Locate the cell with the specified text and output its [X, Y] center coordinate. 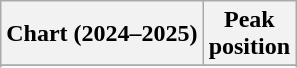
Peakposition [249, 34]
Chart (2024–2025) [102, 34]
